Output the [x, y] coordinate of the center of the cell containing the given text.  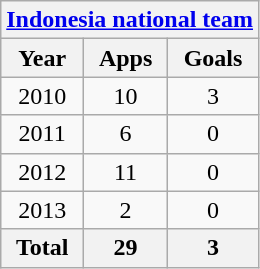
Total [42, 248]
2012 [42, 172]
Apps [126, 58]
2010 [42, 96]
11 [126, 172]
2011 [42, 134]
6 [126, 134]
29 [126, 248]
10 [126, 96]
2013 [42, 210]
Indonesia national team [130, 20]
2 [126, 210]
Year [42, 58]
Goals [214, 58]
